Identify which cell holds the provided text, then report its (x, y) central coordinate. 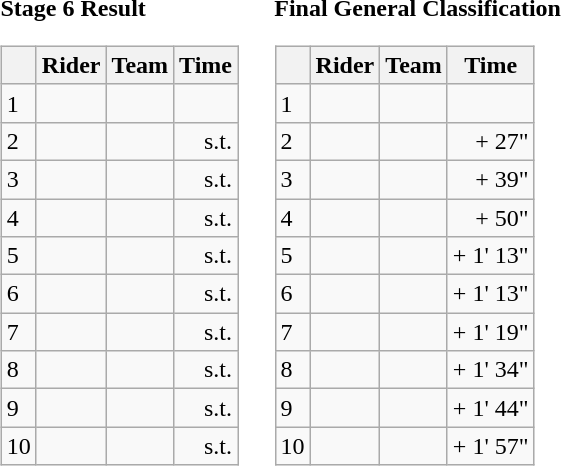
+ 1' 44" (490, 408)
+ 50" (490, 217)
+ 1' 19" (490, 332)
+ 1' 34" (490, 370)
+ 1' 57" (490, 446)
+ 39" (490, 179)
+ 27" (490, 141)
